For the text-containing cell, return its midpoint in [X, Y] coordinate format. 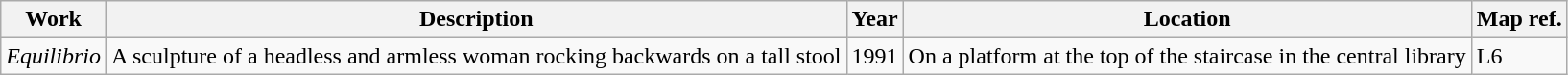
A sculpture of a headless and armless woman rocking backwards on a tall stool [476, 56]
1991 [875, 56]
Location [1187, 19]
Equilibrio [54, 56]
On a platform at the top of the staircase in the central library [1187, 56]
Work [54, 19]
Map ref. [1519, 19]
Description [476, 19]
L6 [1519, 56]
Year [875, 19]
